Pinpoint the cell where the given text exists, returning its (x, y) midpoint coordinate. 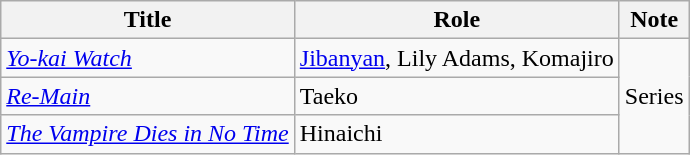
Taeko (456, 96)
Series (654, 96)
The Vampire Dies in No Time (148, 134)
Re-Main (148, 96)
Hinaichi (456, 134)
Jibanyan, Lily Adams, Komajiro (456, 58)
Role (456, 20)
Title (148, 20)
Yo-kai Watch (148, 58)
Note (654, 20)
